Search for the cell housing the specified text and yield its (X, Y) center coordinate. 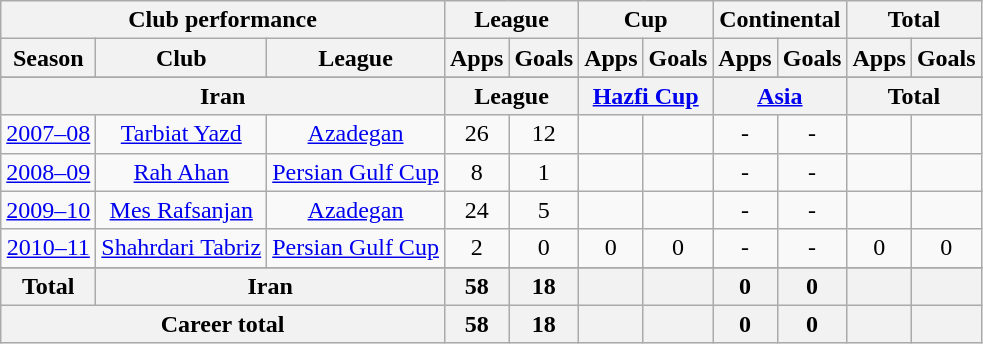
Rah Ahan (182, 172)
2 (476, 248)
Club (182, 58)
Asia (780, 96)
Mes Rafsanjan (182, 210)
Shahrdari Tabriz (182, 248)
Tarbiat Yazd (182, 134)
Club performance (223, 20)
Season (48, 58)
5 (544, 210)
2009–10 (48, 210)
24 (476, 210)
26 (476, 134)
Cup (646, 20)
1 (544, 172)
Hazfi Cup (646, 96)
Continental (780, 20)
Career total (223, 324)
12 (544, 134)
2008–09 (48, 172)
8 (476, 172)
2010–11 (48, 248)
2007–08 (48, 134)
